Capture the cell that displays the provided text and extract its (x, y) central coordinate. 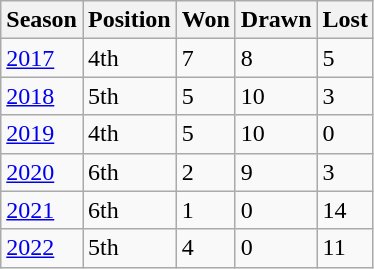
Drawn (276, 20)
2017 (42, 58)
7 (206, 58)
Position (129, 20)
Lost (345, 20)
Won (206, 20)
11 (345, 248)
4 (206, 248)
2 (206, 172)
2021 (42, 210)
8 (276, 58)
2022 (42, 248)
14 (345, 210)
2020 (42, 172)
Season (42, 20)
2019 (42, 134)
2018 (42, 96)
9 (276, 172)
1 (206, 210)
